Pinpoint the cell where the given text exists, returning its (x, y) midpoint coordinate. 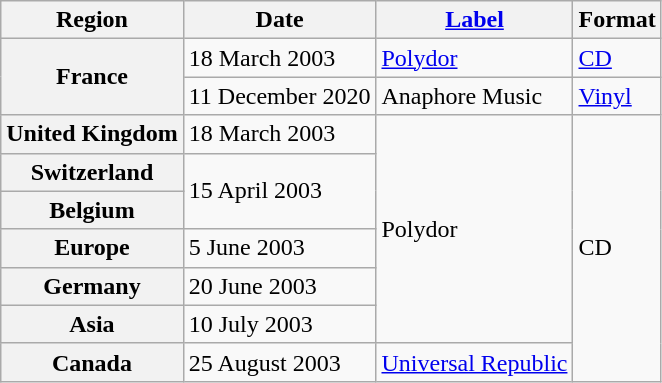
10 July 2003 (280, 324)
Switzerland (92, 172)
Germany (92, 286)
20 June 2003 (280, 286)
United Kingdom (92, 134)
Label (474, 20)
Vinyl (617, 96)
Asia (92, 324)
25 August 2003 (280, 362)
Belgium (92, 210)
Canada (92, 362)
5 June 2003 (280, 248)
France (92, 77)
Date (280, 20)
Region (92, 20)
Anaphore Music (474, 96)
Format (617, 20)
11 December 2020 (280, 96)
Europe (92, 248)
Universal Republic (474, 362)
15 April 2003 (280, 191)
